Find where the given text appears and provide that cell's center as (X, Y) coordinate. 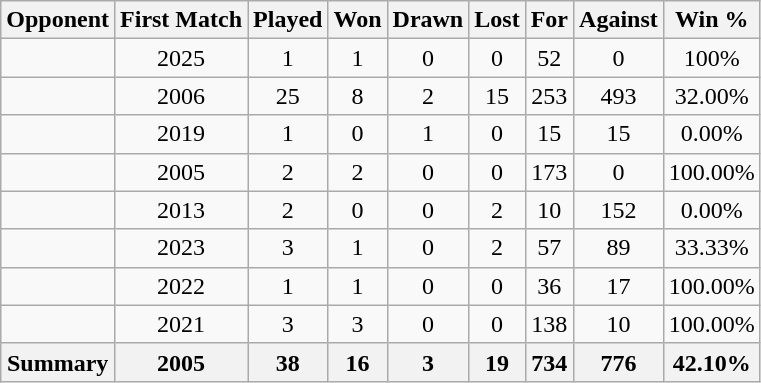
First Match (182, 20)
25 (288, 96)
36 (549, 286)
57 (549, 248)
42.10% (712, 362)
493 (619, 96)
Drawn (428, 20)
For (549, 20)
8 (358, 96)
89 (619, 248)
2013 (182, 210)
2022 (182, 286)
32.00% (712, 96)
253 (549, 96)
152 (619, 210)
173 (549, 172)
Opponent (58, 20)
776 (619, 362)
Won (358, 20)
2006 (182, 96)
2023 (182, 248)
2019 (182, 134)
16 (358, 362)
Lost (497, 20)
Played (288, 20)
734 (549, 362)
100% (712, 58)
33.33% (712, 248)
52 (549, 58)
Against (619, 20)
Summary (58, 362)
19 (497, 362)
38 (288, 362)
138 (549, 324)
17 (619, 286)
2021 (182, 324)
2025 (182, 58)
Win % (712, 20)
